For the text-containing cell, return its midpoint in [X, Y] coordinate format. 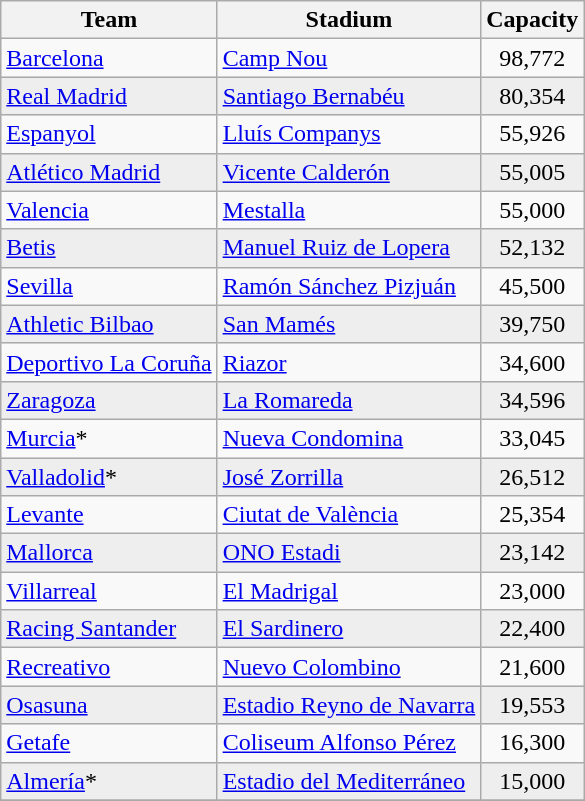
55,005 [532, 172]
21,600 [532, 667]
Vicente Calderón [349, 172]
98,772 [532, 58]
45,500 [532, 286]
Lluís Companys [349, 134]
Betis [109, 248]
Racing Santander [109, 629]
Coliseum Alfonso Pérez [349, 743]
23,000 [532, 591]
Sevilla [109, 286]
Team [109, 20]
52,132 [532, 248]
39,750 [532, 324]
El Madrigal [349, 591]
Estadio Reyno de Navarra [349, 705]
15,000 [532, 781]
80,354 [532, 96]
La Romareda [349, 400]
34,600 [532, 362]
Zaragoza [109, 400]
25,354 [532, 515]
Espanyol [109, 134]
Almería* [109, 781]
Stadium [349, 20]
55,000 [532, 210]
Deportivo La Coruña [109, 362]
José Zorrilla [349, 477]
Ramón Sánchez Pizjuán [349, 286]
ONO Estadi [349, 553]
Manuel Ruiz de Lopera [349, 248]
Recreativo [109, 667]
Murcia* [109, 438]
Estadio del Mediterráneo [349, 781]
23,142 [532, 553]
34,596 [532, 400]
Riazor [349, 362]
26,512 [532, 477]
Atlético Madrid [109, 172]
Real Madrid [109, 96]
16,300 [532, 743]
Capacity [532, 20]
19,553 [532, 705]
Levante [109, 515]
55,926 [532, 134]
Osasuna [109, 705]
Villarreal [109, 591]
Mallorca [109, 553]
22,400 [532, 629]
Mestalla [349, 210]
Athletic Bilbao [109, 324]
El Sardinero [349, 629]
Camp Nou [349, 58]
33,045 [532, 438]
Valladolid* [109, 477]
Nuevo Colombino [349, 667]
Ciutat de València [349, 515]
Barcelona [109, 58]
Nueva Condomina [349, 438]
Valencia [109, 210]
Getafe [109, 743]
San Mamés [349, 324]
Santiago Bernabéu [349, 96]
